Search for the cell housing the specified text and yield its (X, Y) center coordinate. 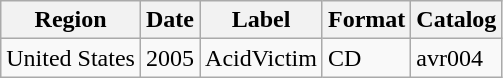
Label (262, 20)
Date (170, 20)
CD (366, 58)
2005 (170, 58)
avr004 (456, 58)
Format (366, 20)
United States (71, 58)
Region (71, 20)
AcidVictim (262, 58)
Catalog (456, 20)
